From the cell containing the given text, extract its center point as (x, y) coordinate. 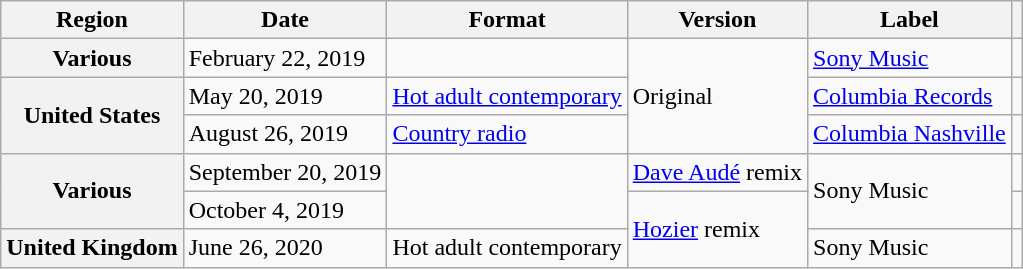
Format (507, 20)
Hozier remix (717, 229)
September 20, 2019 (285, 172)
United States (92, 115)
Country radio (507, 134)
Region (92, 20)
Label (910, 20)
June 26, 2020 (285, 248)
Version (717, 20)
Columbia Nashville (910, 134)
May 20, 2019 (285, 96)
Columbia Records (910, 96)
August 26, 2019 (285, 134)
Original (717, 96)
Date (285, 20)
October 4, 2019 (285, 210)
United Kingdom (92, 248)
Dave Audé remix (717, 172)
February 22, 2019 (285, 58)
